Capture the cell that displays the provided text and extract its (x, y) central coordinate. 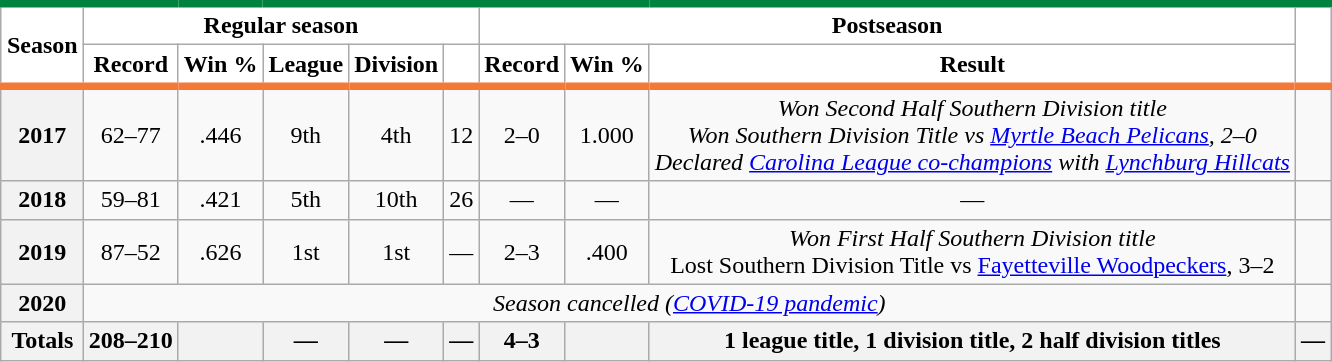
2020 (42, 303)
Totals (42, 341)
4–3 (522, 341)
2–0 (522, 134)
4th (396, 134)
87–52 (130, 252)
2–3 (522, 252)
.446 (220, 134)
Division (396, 66)
2019 (42, 252)
12 (462, 134)
Season (42, 45)
.626 (220, 252)
2017 (42, 134)
Regular season (281, 24)
.400 (608, 252)
1 league title, 1 division title, 2 half division titles (972, 341)
5th (306, 200)
1.000 (608, 134)
208–210 (130, 341)
Won First Half Southern Division titleLost Southern Division Title vs Fayetteville Woodpeckers, 3–2 (972, 252)
Season cancelled (COVID-19 pandemic) (689, 303)
59–81 (130, 200)
Result (972, 66)
League (306, 66)
62–77 (130, 134)
.421 (220, 200)
26 (462, 200)
10th (396, 200)
9th (306, 134)
2018 (42, 200)
Postseason (888, 24)
